Locate the cell with the specified text and output its [X, Y] center coordinate. 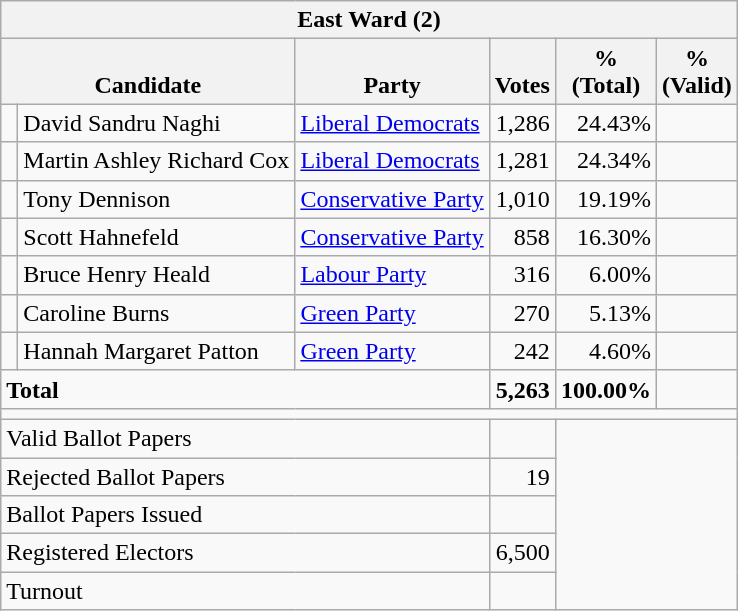
19 [522, 477]
Tony Dennison [156, 199]
858 [522, 237]
Total [245, 389]
100.00% [606, 389]
Ballot Papers Issued [245, 515]
Hannah Margaret Patton [156, 351]
East Ward (2) [370, 20]
Labour Party [392, 275]
%(Total) [606, 72]
%(Valid) [696, 72]
David Sandru Naghi [156, 123]
Turnout [245, 591]
1,010 [522, 199]
16.30% [606, 237]
Bruce Henry Heald [156, 275]
6,500 [522, 553]
5.13% [606, 313]
Martin Ashley Richard Cox [156, 161]
270 [522, 313]
1,281 [522, 161]
Candidate [148, 72]
Caroline Burns [156, 313]
Votes [522, 72]
Registered Electors [245, 553]
Valid Ballot Papers [245, 438]
5,263 [522, 389]
Rejected Ballot Papers [245, 477]
19.19% [606, 199]
1,286 [522, 123]
Scott Hahnefeld [156, 237]
24.34% [606, 161]
316 [522, 275]
6.00% [606, 275]
242 [522, 351]
Party [392, 72]
4.60% [606, 351]
24.43% [606, 123]
